From the cell containing the given text, extract its center point as [X, Y] coordinate. 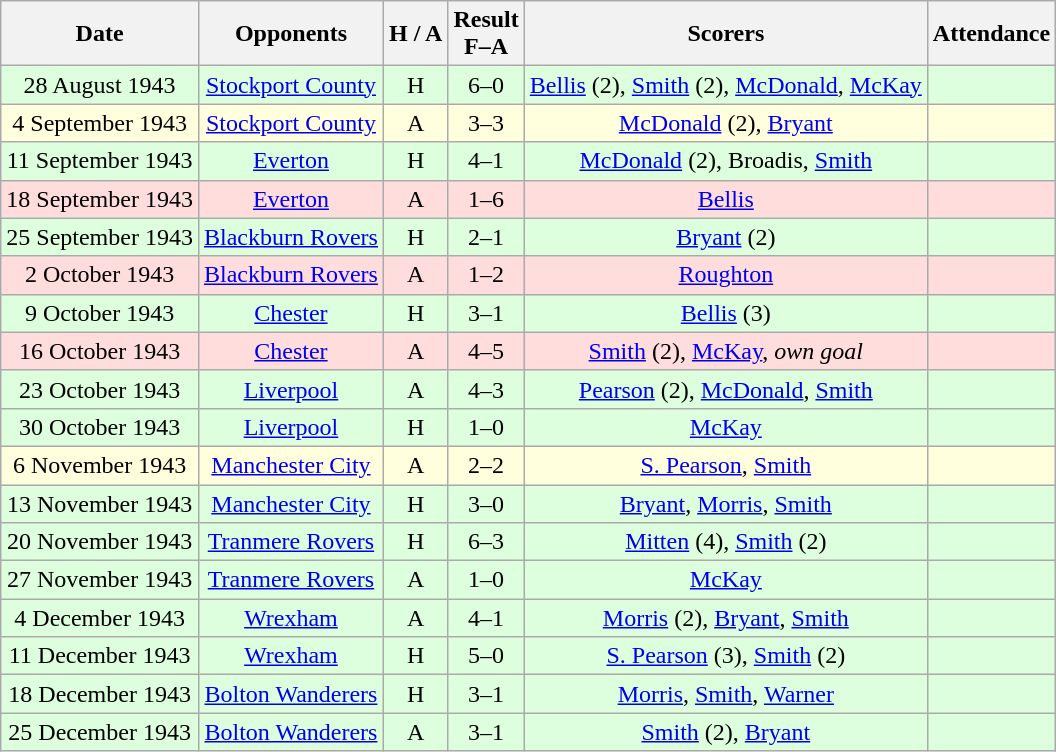
4–3 [486, 389]
5–0 [486, 656]
Smith (2), Bryant [726, 732]
Bellis [726, 199]
Bellis (3) [726, 313]
S. Pearson (3), Smith (2) [726, 656]
H / A [415, 34]
6–0 [486, 85]
28 August 1943 [100, 85]
18 December 1943 [100, 694]
Morris, Smith, Warner [726, 694]
30 October 1943 [100, 427]
1–2 [486, 275]
11 September 1943 [100, 161]
25 December 1943 [100, 732]
16 October 1943 [100, 351]
13 November 1943 [100, 503]
3–3 [486, 123]
Opponents [290, 34]
4 December 1943 [100, 618]
Mitten (4), Smith (2) [726, 542]
27 November 1943 [100, 580]
3–0 [486, 503]
23 October 1943 [100, 389]
Date [100, 34]
9 October 1943 [100, 313]
2–1 [486, 237]
6–3 [486, 542]
Smith (2), McKay, own goal [726, 351]
McDonald (2), Bryant [726, 123]
Bellis (2), Smith (2), McDonald, McKay [726, 85]
2–2 [486, 465]
Pearson (2), McDonald, Smith [726, 389]
Roughton [726, 275]
McDonald (2), Broadis, Smith [726, 161]
Scorers [726, 34]
Bryant, Morris, Smith [726, 503]
4–5 [486, 351]
4 September 1943 [100, 123]
20 November 1943 [100, 542]
2 October 1943 [100, 275]
Attendance [991, 34]
S. Pearson, Smith [726, 465]
18 September 1943 [100, 199]
Morris (2), Bryant, Smith [726, 618]
25 September 1943 [100, 237]
ResultF–A [486, 34]
Bryant (2) [726, 237]
6 November 1943 [100, 465]
1–6 [486, 199]
11 December 1943 [100, 656]
